Return [X, Y] of the center of cell containing provided text 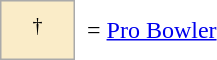
† [38, 30]
